Return [X, Y] of the center of cell containing provided text 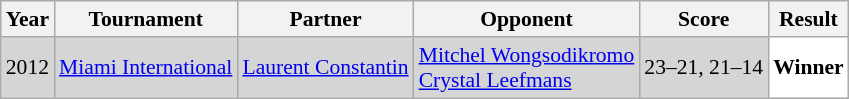
Tournament [146, 19]
Miami International [146, 68]
Score [704, 19]
Result [808, 19]
Opponent [527, 19]
2012 [28, 68]
Winner [808, 68]
Mitchel Wongsodikromo Crystal Leefmans [527, 68]
Partner [325, 19]
Year [28, 19]
23–21, 21–14 [704, 68]
Laurent Constantin [325, 68]
